For the text-containing cell, return its midpoint in (x, y) coordinate format. 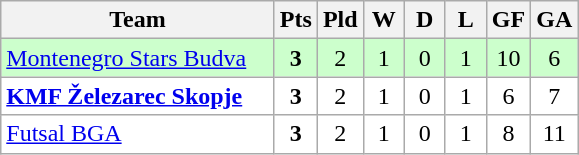
Futsal BGA (138, 134)
Team (138, 20)
Montenegro Stars Budva (138, 58)
KMF Železarec Skopje (138, 96)
8 (508, 134)
Pts (296, 20)
GF (508, 20)
Pld (340, 20)
GA (554, 20)
10 (508, 58)
L (466, 20)
W (384, 20)
D (424, 20)
7 (554, 96)
11 (554, 134)
